Return the (x, y) coordinate for the center point of the cell that contains the specified text.  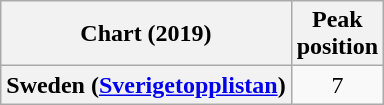
7 (337, 85)
Chart (2019) (146, 34)
Peak position (337, 34)
Sweden (Sverigetopplistan) (146, 85)
